Search for the cell housing the specified text and yield its (x, y) center coordinate. 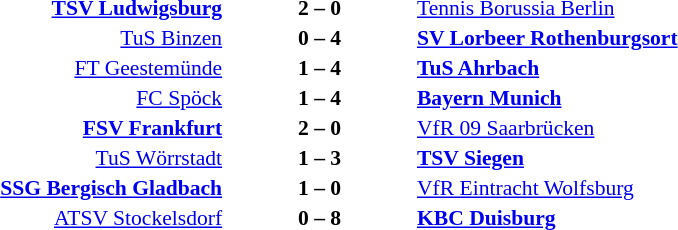
0 – 4 (320, 38)
2 – 0 (320, 128)
1 – 0 (320, 188)
1 – 3 (320, 158)
